Find where the given text appears and provide that cell's center as [X, Y] coordinate. 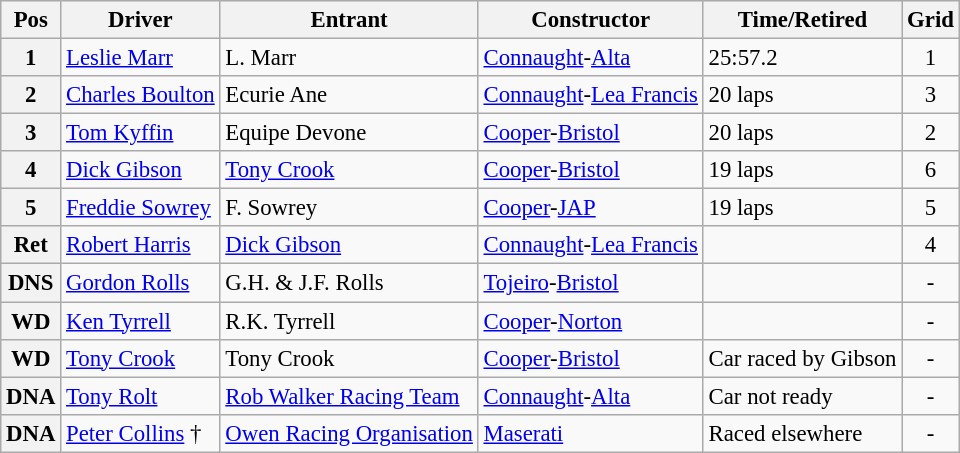
Cooper-JAP [590, 208]
Raced elsewhere [802, 433]
Rob Walker Racing Team [349, 396]
Owen Racing Organisation [349, 433]
Constructor [590, 20]
Tom Kyffin [140, 133]
Pos [31, 20]
R.K. Tyrrell [349, 321]
Tojeiro-Bristol [590, 283]
L. Marr [349, 58]
Charles Boulton [140, 95]
Driver [140, 20]
Leslie Marr [140, 58]
Cooper-Norton [590, 321]
Entrant [349, 20]
25:57.2 [802, 58]
Tony Rolt [140, 396]
6 [930, 170]
Car not ready [802, 396]
Car raced by Gibson [802, 358]
Time/Retired [802, 20]
Peter Collins † [140, 433]
Grid [930, 20]
DNS [31, 283]
G.H. & J.F. Rolls [349, 283]
Equipe Devone [349, 133]
Robert Harris [140, 245]
Ecurie Ane [349, 95]
F. Sowrey [349, 208]
Maserati [590, 433]
Gordon Rolls [140, 283]
Ret [31, 245]
Ken Tyrrell [140, 321]
Freddie Sowrey [140, 208]
